Detect which cell encompasses the target text, then output its (X, Y) center coordinate. 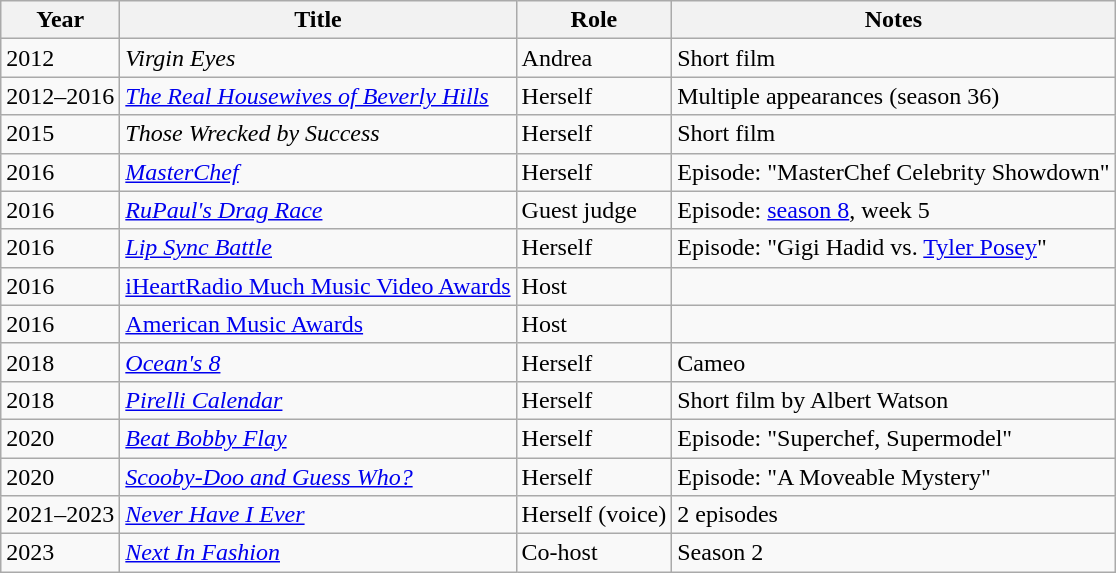
Guest judge (594, 210)
Episode: "Gigi Hadid vs. Tyler Posey" (894, 248)
2012–2016 (60, 96)
2023 (60, 553)
Beat Bobby Flay (318, 438)
Herself (voice) (594, 515)
2015 (60, 134)
Multiple appearances (season 36) (894, 96)
Virgin Eyes (318, 58)
RuPaul's Drag Race (318, 210)
Episode: "A Moveable Mystery" (894, 477)
Ocean's 8 (318, 362)
Role (594, 20)
Cameo (894, 362)
Andrea (594, 58)
iHeartRadio Much Music Video Awards (318, 286)
Pirelli Calendar (318, 400)
Title (318, 20)
Episode: "Superchef, Supermodel" (894, 438)
The Real Housewives of Beverly Hills (318, 96)
Notes (894, 20)
American Music Awards (318, 324)
Co-host (594, 553)
2012 (60, 58)
Season 2 (894, 553)
Episode: "MasterChef Celebrity Showdown" (894, 172)
Never Have I Ever (318, 515)
Year (60, 20)
Lip Sync Battle (318, 248)
MasterChef (318, 172)
Those Wrecked by Success (318, 134)
2 episodes (894, 515)
Short film by Albert Watson (894, 400)
Episode: season 8, week 5 (894, 210)
Next In Fashion (318, 553)
Scooby-Doo and Guess Who? (318, 477)
2021–2023 (60, 515)
